For the text-containing cell, return its midpoint in (X, Y) coordinate format. 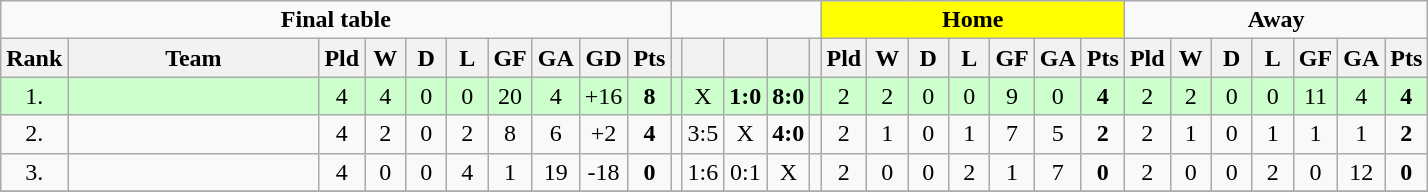
11 (1315, 96)
4:0 (788, 134)
-18 (604, 172)
0:1 (746, 172)
3:5 (703, 134)
Away (1276, 20)
3. (34, 172)
1. (34, 96)
+2 (604, 134)
5 (1058, 134)
+16 (604, 96)
9 (1012, 96)
1:0 (746, 96)
8:0 (788, 96)
12 (1362, 172)
20 (510, 96)
Team (194, 58)
Final table (336, 20)
Home (972, 20)
6 (556, 134)
Rank (34, 58)
19 (556, 172)
1:6 (703, 172)
2. (34, 134)
GD (604, 58)
